Identify which cell holds the provided text, then report its [X, Y] central coordinate. 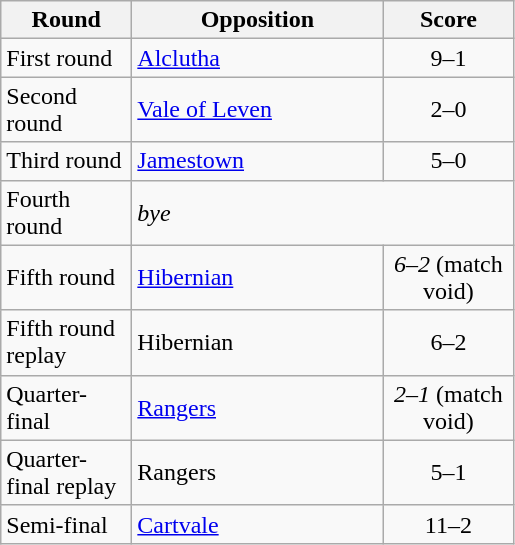
Quarter-final replay [66, 472]
Jamestown [258, 161]
2–0 [448, 110]
Fifth round [66, 278]
Quarter-final [66, 408]
11–2 [448, 524]
Semi-final [66, 524]
6–2 (match void) [448, 278]
Second round [66, 110]
Vale of Leven [258, 110]
9–1 [448, 58]
Third round [66, 161]
5–1 [448, 472]
Opposition [258, 20]
First round [66, 58]
2–1 (match void) [448, 408]
bye [323, 212]
Fourth round [66, 212]
Alclutha [258, 58]
5–0 [448, 161]
Fifth round replay [66, 342]
Cartvale [258, 524]
Score [448, 20]
6–2 [448, 342]
Round [66, 20]
